From the cell containing the given text, extract its center point as (x, y) coordinate. 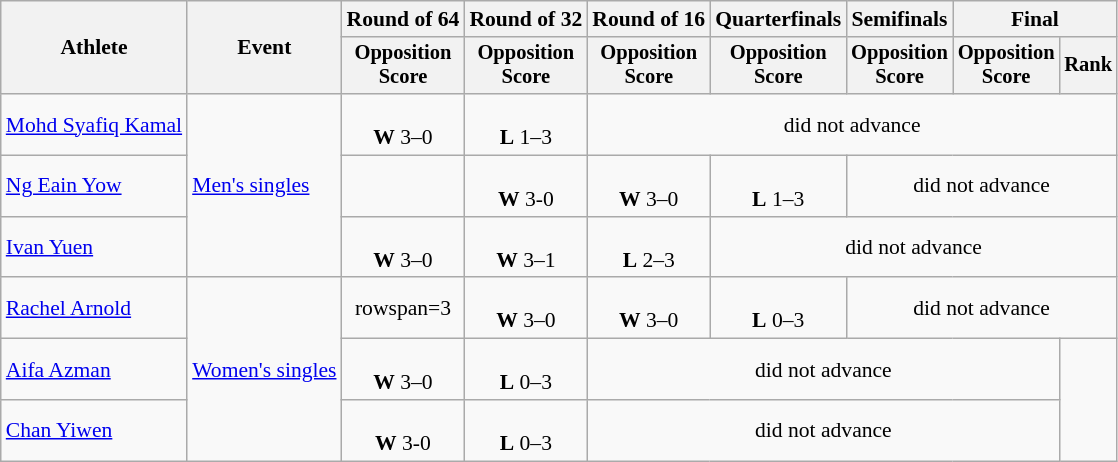
Rank (1088, 66)
Men's singles (264, 186)
Aifa Azman (94, 370)
Event (264, 48)
Final (1035, 19)
Quarterfinals (778, 19)
Athlete (94, 48)
Chan Yiwen (94, 430)
Ivan Yuen (94, 248)
L 2–3 (648, 248)
Semifinals (900, 19)
Mohd Syafiq Kamal (94, 124)
Rachel Arnold (94, 308)
Round of 64 (404, 19)
rowspan=3 (404, 308)
Round of 32 (526, 19)
Women's singles (264, 370)
Round of 16 (648, 19)
Ng Eain Yow (94, 186)
W 3–1 (526, 248)
